Locate the cell with the specified text and output its [x, y] center coordinate. 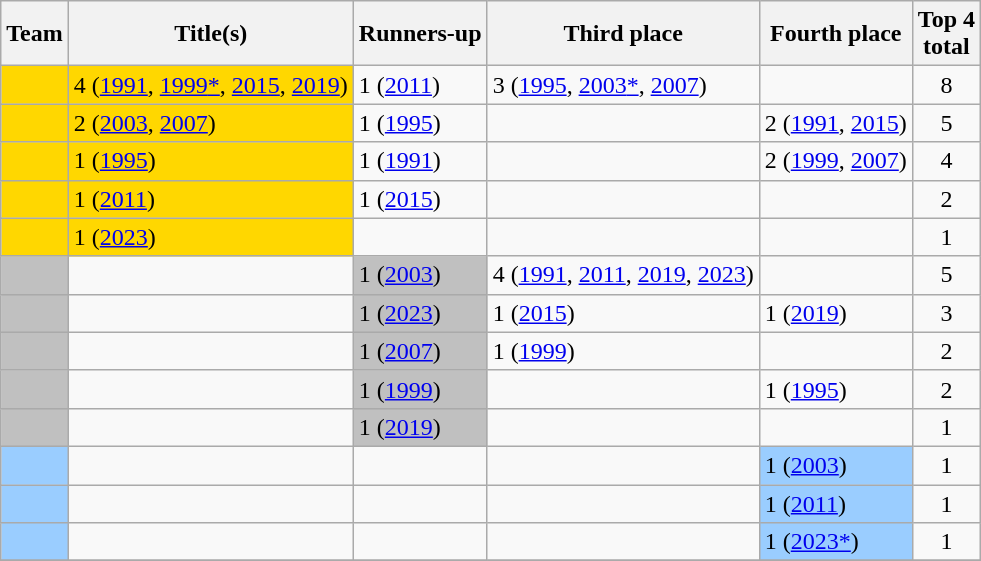
Title(s) [210, 34]
1 (2007) [420, 351]
4 [946, 161]
1 (1991) [420, 161]
2 (1991, 2015) [836, 123]
1 (2023*) [836, 542]
Runners-up [420, 34]
Fourth place [836, 34]
8 [946, 85]
Top 4 total [946, 34]
2 (2003, 2007) [210, 123]
4 (1991, 1999*, 2015, 2019) [210, 85]
Third place [623, 34]
3 [946, 313]
3 (1995, 2003*, 2007) [623, 85]
Team [35, 34]
4 (1991, 2011, 2019, 2023) [623, 275]
2 (1999, 2007) [836, 161]
